Provide the (x, y) coordinate of the cell's center where the given text is located.  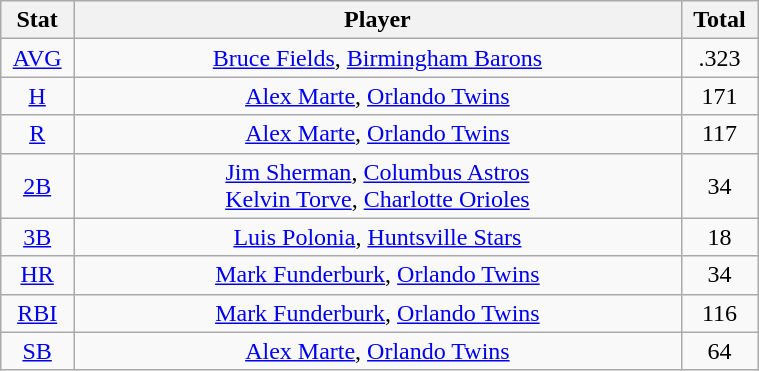
Jim Sherman, Columbus Astros Kelvin Torve, Charlotte Orioles (378, 186)
Total (719, 20)
RBI (38, 313)
2B (38, 186)
SB (38, 351)
Stat (38, 20)
.323 (719, 58)
116 (719, 313)
18 (719, 237)
Luis Polonia, Huntsville Stars (378, 237)
3B (38, 237)
H (38, 96)
Player (378, 20)
AVG (38, 58)
64 (719, 351)
171 (719, 96)
117 (719, 134)
HR (38, 275)
Bruce Fields, Birmingham Barons (378, 58)
R (38, 134)
